Output the (X, Y) coordinate of the center of the cell containing the given text.  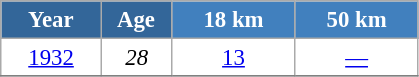
18 km (234, 20)
50 km (356, 20)
Year (52, 20)
1932 (52, 58)
— (356, 58)
28 (136, 58)
Age (136, 20)
13 (234, 58)
